Find where the given text appears and provide that cell's center as [X, Y] coordinate. 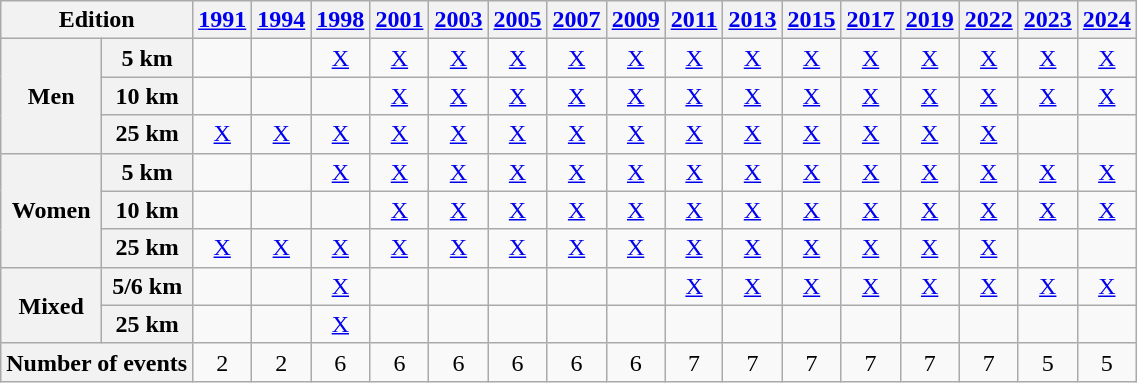
Number of events [97, 362]
2023 [1048, 20]
2015 [812, 20]
Mixed [52, 305]
2024 [1106, 20]
2007 [576, 20]
2019 [930, 20]
2022 [988, 20]
2009 [636, 20]
2011 [694, 20]
2001 [400, 20]
Women [52, 210]
2017 [870, 20]
2013 [752, 20]
1994 [282, 20]
1998 [340, 20]
2003 [458, 20]
2005 [518, 20]
5/6 km [148, 286]
Men [52, 96]
Edition [97, 20]
1991 [222, 20]
